Determine the (X, Y) coordinate at the center of the cell enclosing the given text.  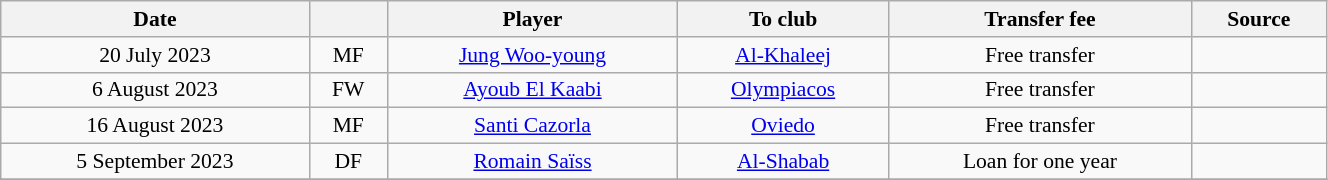
Loan for one year (1040, 162)
16 August 2023 (155, 126)
Source (1258, 19)
6 August 2023 (155, 90)
Player (532, 19)
Ayoub El Kaabi (532, 90)
Date (155, 19)
5 September 2023 (155, 162)
Al-Khaleej (784, 55)
FW (348, 90)
Santi Cazorla (532, 126)
20 July 2023 (155, 55)
Olympiacos (784, 90)
Oviedo (784, 126)
Al-Shabab (784, 162)
To club (784, 19)
Romain Saïss (532, 162)
DF (348, 162)
Jung Woo-young (532, 55)
Transfer fee (1040, 19)
